Determine the [X, Y] coordinate at the center of the cell enclosing the given text.  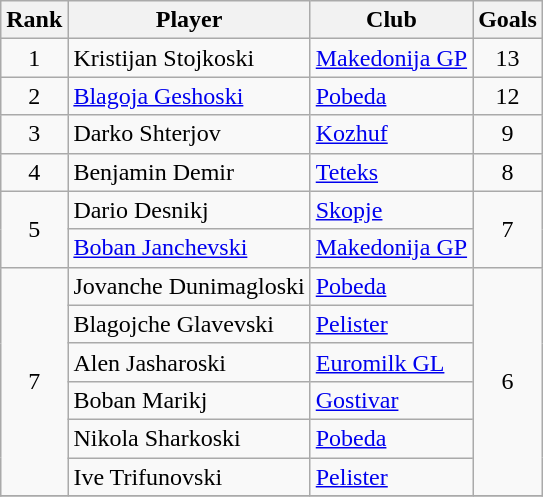
Boban Janchevski [189, 248]
Blagoja Geshoski [189, 96]
Jovanche Dunimagloski [189, 286]
Benjamin Demir [189, 172]
8 [508, 172]
Dario Desnikj [189, 210]
Skopje [391, 210]
6 [508, 381]
3 [34, 134]
Euromilk GL [391, 362]
13 [508, 58]
Nikola Sharkoski [189, 438]
12 [508, 96]
Darko Shterjov [189, 134]
9 [508, 134]
Club [391, 20]
Player [189, 20]
Rank [34, 20]
Gostivar [391, 400]
Blagojche Glavevski [189, 324]
5 [34, 229]
Teteks [391, 172]
1 [34, 58]
Alen Jasharoski [189, 362]
Kristijan Stojkoski [189, 58]
Kozhuf [391, 134]
Boban Marikj [189, 400]
4 [34, 172]
Ive Trifunovski [189, 477]
Goals [508, 20]
2 [34, 96]
